Scan for the cell matching the given text and deliver its [X, Y] coordinate at center. 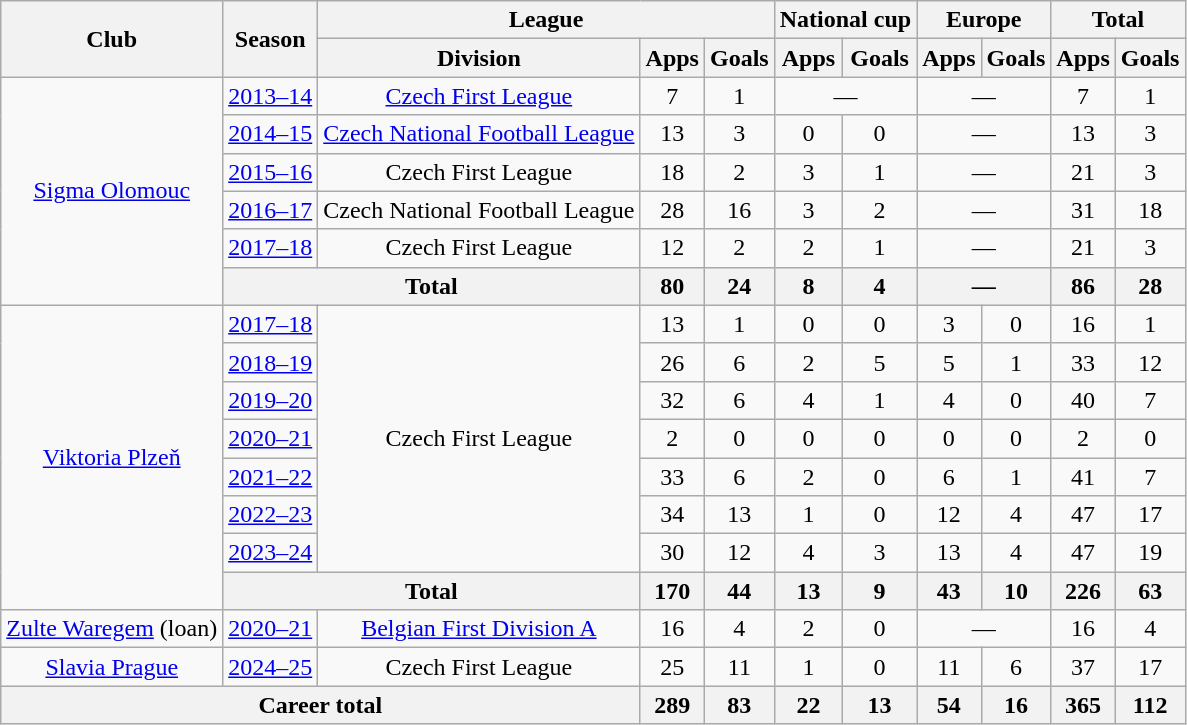
League [546, 20]
86 [1083, 286]
Slavia Prague [112, 667]
Sigma Olomouc [112, 191]
24 [739, 286]
Zulte Waregem (loan) [112, 629]
10 [1016, 591]
34 [672, 515]
26 [672, 362]
30 [672, 553]
Division [479, 58]
2022–23 [270, 515]
83 [739, 705]
Season [270, 39]
43 [949, 591]
9 [880, 591]
22 [808, 705]
2024–25 [270, 667]
2015–16 [270, 172]
Viktoria Plzeň [112, 457]
Career total [320, 705]
226 [1083, 591]
25 [672, 667]
8 [808, 286]
365 [1083, 705]
2023–24 [270, 553]
2016–17 [270, 210]
41 [1083, 477]
40 [1083, 400]
63 [1150, 591]
Europe [984, 20]
31 [1083, 210]
44 [739, 591]
2021–22 [270, 477]
Belgian First Division A [479, 629]
112 [1150, 705]
37 [1083, 667]
2014–15 [270, 134]
80 [672, 286]
32 [672, 400]
2018–19 [270, 362]
170 [672, 591]
2019–20 [270, 400]
2013–14 [270, 96]
National cup [845, 20]
Club [112, 39]
19 [1150, 553]
54 [949, 705]
289 [672, 705]
